For the text-containing cell, return its midpoint in [x, y] coordinate format. 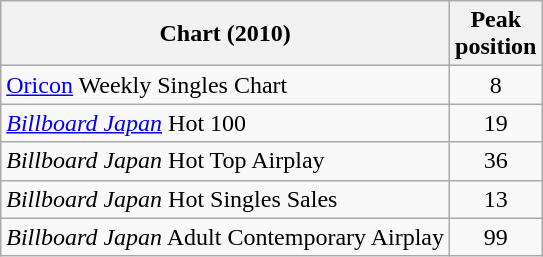
Chart (2010) [226, 34]
36 [496, 161]
Billboard Japan Hot Top Airplay [226, 161]
Billboard Japan Hot 100 [226, 123]
99 [496, 237]
19 [496, 123]
13 [496, 199]
Peakposition [496, 34]
Billboard Japan Adult Contemporary Airplay [226, 237]
8 [496, 85]
Billboard Japan Hot Singles Sales [226, 199]
Oricon Weekly Singles Chart [226, 85]
